Return the (x, y) coordinate for the center point of the cell that contains the specified text.  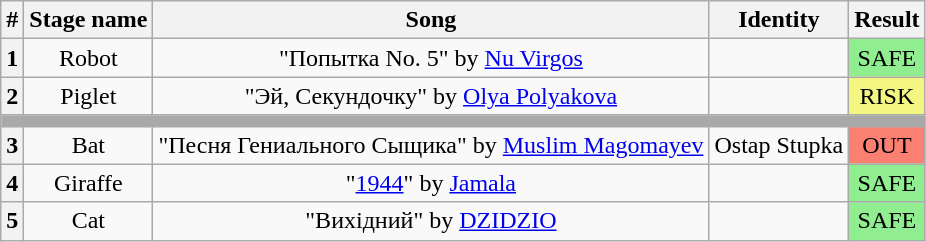
Result (887, 20)
"Эй, Секундочку" by Olya Polyakova (431, 96)
1 (12, 58)
"Песня Гениального Сыщика" by Muslim Magomayev (431, 145)
Bat (88, 145)
RISK (887, 96)
"Попытка No. 5" by Nu Virgos (431, 58)
Robot (88, 58)
"1944" by Jamala (431, 183)
Cat (88, 221)
Piglet (88, 96)
Identity (779, 20)
# (12, 20)
Stage name (88, 20)
OUT (887, 145)
4 (12, 183)
"Вихідний" by DZIDZIO (431, 221)
Giraffe (88, 183)
Ostap Stupka (779, 145)
2 (12, 96)
Song (431, 20)
5 (12, 221)
3 (12, 145)
